Pinpoint the cell where the given text exists, returning its (X, Y) midpoint coordinate. 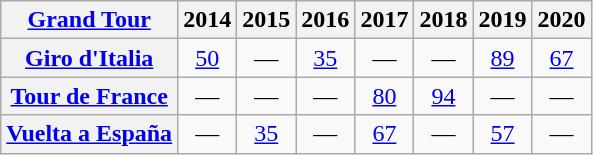
2014 (208, 20)
94 (444, 96)
2018 (444, 20)
89 (502, 58)
50 (208, 58)
57 (502, 134)
Tour de France (90, 96)
80 (384, 96)
2016 (326, 20)
Grand Tour (90, 20)
Vuelta a España (90, 134)
2020 (562, 20)
2017 (384, 20)
2015 (266, 20)
Giro d'Italia (90, 58)
2019 (502, 20)
